For the text-containing cell, return its midpoint in (x, y) coordinate format. 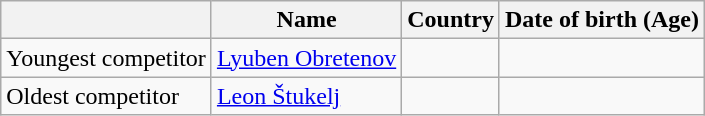
Date of birth (Age) (602, 20)
Name (306, 20)
Youngest competitor (106, 58)
Country (451, 20)
Leon Štukelj (306, 96)
Oldest competitor (106, 96)
Lyuben Obretenov (306, 58)
